Extract the (X, Y) coordinate from the center of the cell holding the provided text.  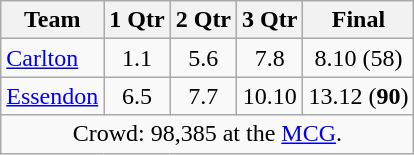
7.8 (270, 58)
2 Qtr (203, 20)
3 Qtr (270, 20)
Crowd: 98,385 at the MCG. (208, 134)
1 Qtr (137, 20)
Essendon (52, 96)
13.12 (90) (358, 96)
Team (52, 20)
5.6 (203, 58)
1.1 (137, 58)
7.7 (203, 96)
8.10 (58) (358, 58)
Carlton (52, 58)
6.5 (137, 96)
Final (358, 20)
10.10 (270, 96)
